Capture the cell that displays the provided text and extract its (X, Y) central coordinate. 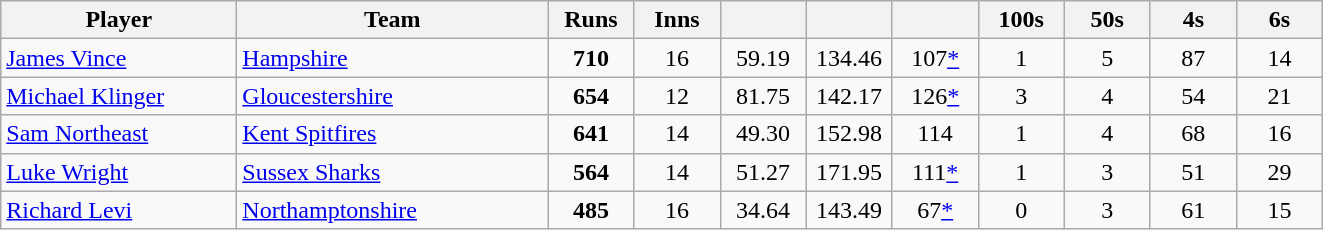
171.95 (849, 172)
Gloucestershire (392, 96)
81.75 (763, 96)
12 (677, 96)
Player (119, 20)
152.98 (849, 134)
6s (1279, 20)
51.27 (763, 172)
Michael Klinger (119, 96)
50s (1107, 20)
5 (1107, 58)
134.46 (849, 58)
67* (935, 210)
142.17 (849, 96)
126* (935, 96)
Northamptonshire (392, 210)
107* (935, 58)
68 (1193, 134)
Sussex Sharks (392, 172)
143.49 (849, 210)
564 (591, 172)
710 (591, 58)
Inns (677, 20)
49.30 (763, 134)
114 (935, 134)
Richard Levi (119, 210)
59.19 (763, 58)
61 (1193, 210)
51 (1193, 172)
Runs (591, 20)
Kent Spitfires (392, 134)
21 (1279, 96)
James Vince (119, 58)
100s (1021, 20)
641 (591, 134)
54 (1193, 96)
0 (1021, 210)
87 (1193, 58)
485 (591, 210)
4s (1193, 20)
Luke Wright (119, 172)
29 (1279, 172)
34.64 (763, 210)
111* (935, 172)
654 (591, 96)
Sam Northeast (119, 134)
15 (1279, 210)
Hampshire (392, 58)
Team (392, 20)
